Capture the cell that displays the provided text and extract its [X, Y] central coordinate. 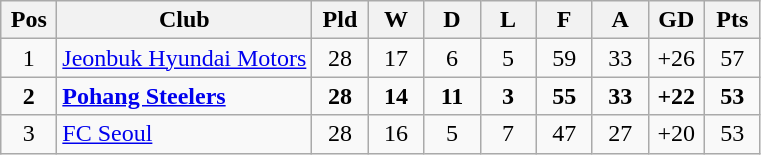
14 [396, 96]
Pld [340, 20]
D [452, 20]
+22 [676, 96]
7 [508, 134]
Pts [732, 20]
2 [29, 96]
A [620, 20]
57 [732, 58]
F [564, 20]
17 [396, 58]
W [396, 20]
+26 [676, 58]
GD [676, 20]
FC Seoul [184, 134]
11 [452, 96]
55 [564, 96]
16 [396, 134]
59 [564, 58]
L [508, 20]
Club [184, 20]
6 [452, 58]
47 [564, 134]
1 [29, 58]
Pohang Steelers [184, 96]
Jeonbuk Hyundai Motors [184, 58]
Pos [29, 20]
+20 [676, 134]
27 [620, 134]
